Locate the cell with the specified text and output its (X, Y) center coordinate. 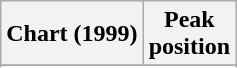
Peakposition (189, 34)
Chart (1999) (72, 34)
